For the text-containing cell, return its midpoint in (X, Y) coordinate format. 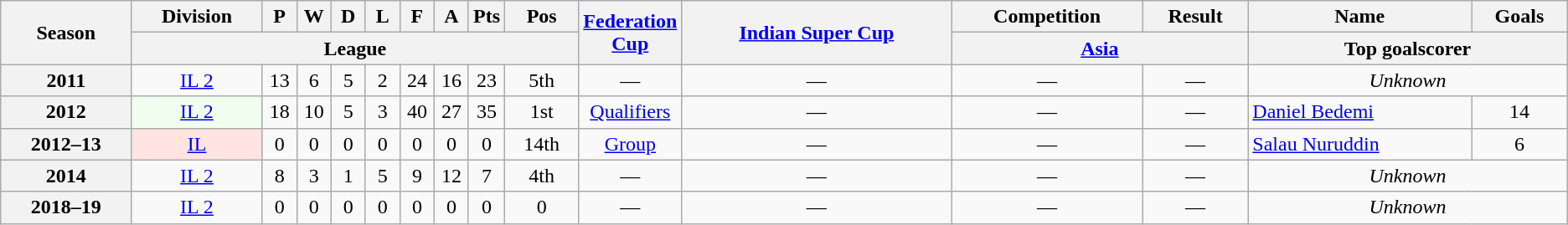
P (280, 17)
4th (542, 176)
9 (417, 176)
Daniel Bedemi (1360, 112)
14 (1519, 112)
Goals (1519, 17)
IL (197, 144)
1 (348, 176)
L (382, 17)
Result (1195, 17)
23 (486, 80)
Division (197, 17)
5th (542, 80)
Group (630, 144)
Pts (486, 17)
27 (451, 112)
Indian Super Cup (817, 33)
2 (382, 80)
2014 (66, 176)
Qualifiers (630, 112)
Top goalscorer (1407, 49)
D (348, 17)
Federation Cup (630, 33)
18 (280, 112)
A (451, 17)
10 (313, 112)
16 (451, 80)
2012–13 (66, 144)
24 (417, 80)
2011 (66, 80)
Competition (1047, 17)
W (313, 17)
7 (486, 176)
League (355, 49)
Name (1360, 17)
Season (66, 33)
13 (280, 80)
Salau Nuruddin (1360, 144)
F (417, 17)
2018–19 (66, 207)
Asia (1100, 49)
12 (451, 176)
35 (486, 112)
40 (417, 112)
Pos (542, 17)
8 (280, 176)
2012 (66, 112)
1st (542, 112)
14th (542, 144)
